Output the (x, y) coordinate of the center of the cell containing the given text.  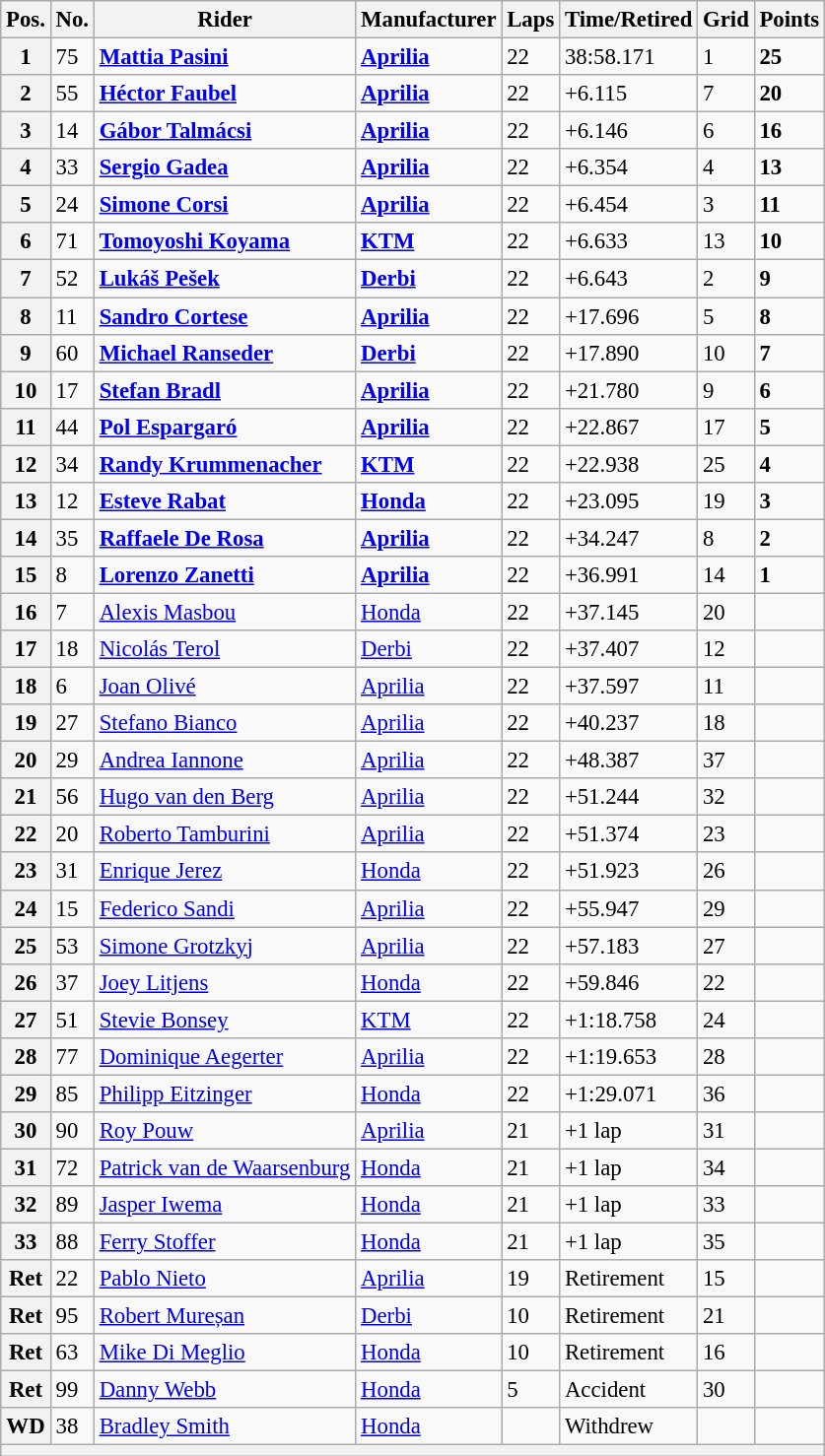
+34.247 (629, 538)
63 (72, 1353)
+1:19.653 (629, 1057)
Stefan Bradl (225, 390)
Laps (530, 20)
Simone Grotzkyj (225, 946)
89 (72, 1205)
99 (72, 1390)
Manufacturer (429, 20)
Points (789, 20)
Nicolás Terol (225, 649)
90 (72, 1131)
Roy Pouw (225, 1131)
+51.374 (629, 834)
Federico Sandi (225, 908)
+21.780 (629, 390)
88 (72, 1242)
Ferry Stoffer (225, 1242)
+57.183 (629, 946)
75 (72, 57)
+6.146 (629, 131)
Gábor Talmácsi (225, 131)
72 (72, 1167)
Raffaele De Rosa (225, 538)
+37.597 (629, 687)
56 (72, 797)
Sandro Cortese (225, 316)
Tomoyoshi Koyama (225, 241)
+17.696 (629, 316)
95 (72, 1316)
Hugo van den Berg (225, 797)
71 (72, 241)
Enrique Jerez (225, 872)
Sergio Gadea (225, 167)
55 (72, 94)
Jasper Iwema (225, 1205)
+51.923 (629, 872)
Time/Retired (629, 20)
+37.407 (629, 649)
No. (72, 20)
Michael Ranseder (225, 353)
+55.947 (629, 908)
+17.890 (629, 353)
Dominique Aegerter (225, 1057)
38:58.171 (629, 57)
38 (72, 1427)
52 (72, 279)
+22.938 (629, 464)
Robert Mureșan (225, 1316)
Roberto Tamburini (225, 834)
Withdrew (629, 1427)
Accident (629, 1390)
Simone Corsi (225, 205)
36 (725, 1093)
Rider (225, 20)
53 (72, 946)
Joan Olivé (225, 687)
Bradley Smith (225, 1427)
+6.454 (629, 205)
Stevie Bonsey (225, 1020)
+1:29.071 (629, 1093)
Philipp Eitzinger (225, 1093)
Alexis Masbou (225, 612)
Esteve Rabat (225, 501)
+1:18.758 (629, 1020)
+6.115 (629, 94)
+48.387 (629, 761)
Grid (725, 20)
+23.095 (629, 501)
+37.145 (629, 612)
Patrick van de Waarsenburg (225, 1167)
+59.846 (629, 982)
+6.633 (629, 241)
Lorenzo Zanetti (225, 575)
Joey Litjens (225, 982)
Lukáš Pešek (225, 279)
Pablo Nieto (225, 1279)
44 (72, 427)
Pol Espargaró (225, 427)
+40.237 (629, 723)
Stefano Bianco (225, 723)
Mattia Pasini (225, 57)
Mike Di Meglio (225, 1353)
Danny Webb (225, 1390)
Randy Krummenacher (225, 464)
+6.354 (629, 167)
Héctor Faubel (225, 94)
WD (26, 1427)
+22.867 (629, 427)
Andrea Iannone (225, 761)
77 (72, 1057)
+6.643 (629, 279)
+51.244 (629, 797)
60 (72, 353)
85 (72, 1093)
+36.991 (629, 575)
Pos. (26, 20)
51 (72, 1020)
